Return the [x, y] coordinate for the center point of the cell that contains the specified text.  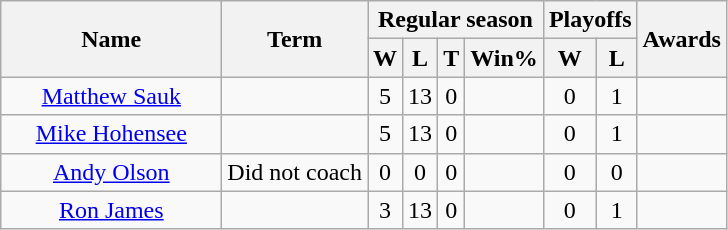
Playoffs [590, 20]
Ron James [112, 210]
Win% [504, 58]
Name [112, 39]
Andy Olson [112, 172]
Did not coach [295, 172]
Matthew Sauk [112, 96]
Mike Hohensee [112, 134]
Term [295, 39]
T [452, 58]
Awards [682, 39]
3 [386, 210]
Regular season [456, 20]
